Output the (x, y) coordinate of the center of the cell containing the given text.  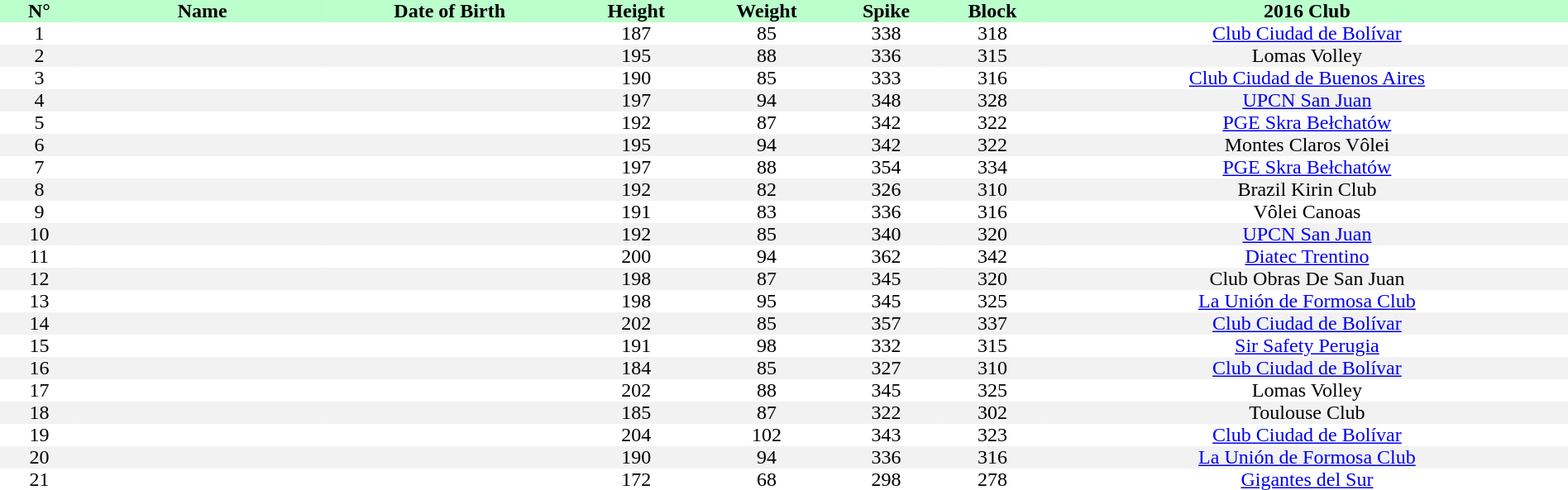
357 (887, 324)
343 (887, 435)
5 (40, 122)
7 (40, 167)
14 (40, 324)
Name (203, 12)
3 (40, 78)
Brazil Kirin Club (1307, 190)
2016 Club (1307, 12)
4 (40, 101)
334 (992, 167)
Sir Safety Perugia (1307, 345)
332 (887, 345)
15 (40, 345)
318 (992, 33)
362 (887, 256)
Vôlei Canoas (1307, 212)
Spike (887, 12)
6 (40, 145)
13 (40, 301)
Diatec Trentino (1307, 256)
323 (992, 435)
Toulouse Club (1307, 413)
187 (637, 33)
340 (887, 235)
337 (992, 324)
326 (887, 190)
185 (637, 413)
8 (40, 190)
102 (767, 435)
18 (40, 413)
Block (992, 12)
327 (887, 369)
Club Ciudad de Buenos Aires (1307, 78)
184 (637, 369)
354 (887, 167)
200 (637, 256)
Height (637, 12)
83 (767, 212)
9 (40, 212)
Weight (767, 12)
302 (992, 413)
98 (767, 345)
N° (40, 12)
11 (40, 256)
338 (887, 33)
1 (40, 33)
Date of Birth (450, 12)
Club Obras De San Juan (1307, 279)
10 (40, 235)
12 (40, 279)
348 (887, 101)
2 (40, 56)
204 (637, 435)
17 (40, 390)
328 (992, 101)
95 (767, 301)
20 (40, 458)
19 (40, 435)
16 (40, 369)
82 (767, 190)
Montes Claros Vôlei (1307, 145)
333 (887, 78)
